Search for the cell housing the specified text and yield its (X, Y) center coordinate. 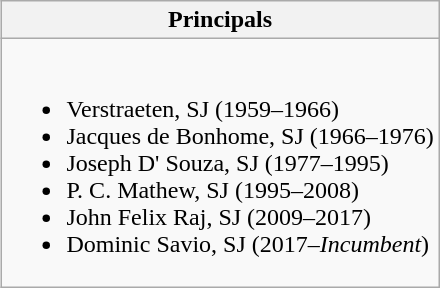
Principals (220, 20)
